Locate the cell with the specified text and output its (x, y) center coordinate. 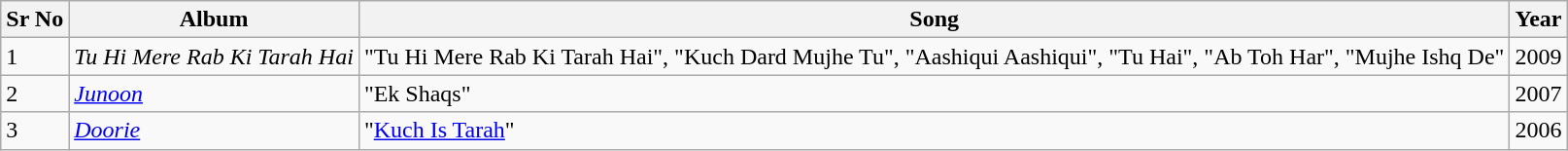
1 (35, 57)
Year (1539, 19)
Junoon (214, 94)
"Kuch Is Tarah" (935, 131)
Song (935, 19)
Doorie (214, 131)
3 (35, 131)
2 (35, 94)
"Ek Shaqs" (935, 94)
2006 (1539, 131)
Sr No (35, 19)
Album (214, 19)
2009 (1539, 57)
2007 (1539, 94)
"Tu Hi Mere Rab Ki Tarah Hai", "Kuch Dard Mujhe Tu", "Aashiqui Aashiqui", "Tu Hai", "Ab Toh Har", "Mujhe Ishq De" (935, 57)
Tu Hi Mere Rab Ki Tarah Hai (214, 57)
